Capture the cell that displays the provided text and extract its [X, Y] central coordinate. 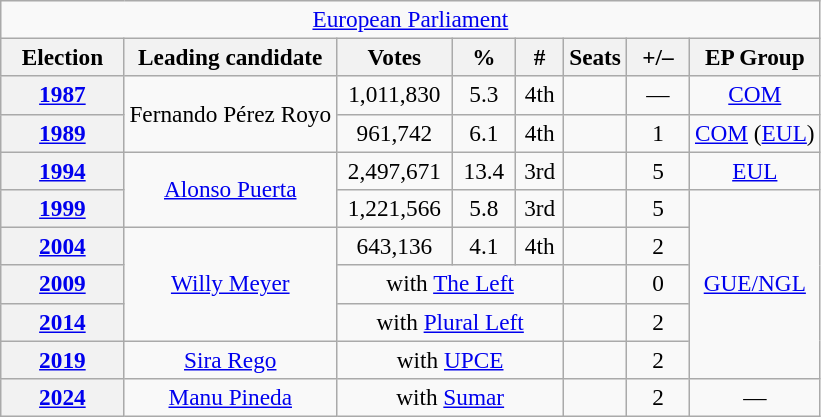
2019 [62, 359]
Fernando Pérez Royo [230, 114]
1,011,830 [394, 95]
Willy Meyer [230, 284]
4.1 [484, 246]
with UPCE [450, 359]
1994 [62, 170]
1987 [62, 95]
1 [658, 133]
6.1 [484, 133]
Seats [596, 57]
Sira Rego [230, 359]
1999 [62, 208]
COM [755, 95]
+/– [658, 57]
Election [62, 57]
961,742 [394, 133]
Votes [394, 57]
GUE/NGL [755, 284]
European Parliament [410, 19]
13.4 [484, 170]
% [484, 57]
with Plural Left [450, 322]
2004 [62, 246]
EP Group [755, 57]
2009 [62, 284]
2024 [62, 397]
2,497,671 [394, 170]
EUL [755, 170]
1,221,566 [394, 208]
5.3 [484, 95]
# [540, 57]
with The Left [450, 284]
1989 [62, 133]
with Sumar [450, 397]
2014 [62, 322]
Alonso Puerta [230, 189]
0 [658, 284]
Leading candidate [230, 57]
643,136 [394, 246]
5.8 [484, 208]
Manu Pineda [230, 397]
COM (EUL) [755, 133]
